Pinpoint the cell where the given text exists, returning its [X, Y] midpoint coordinate. 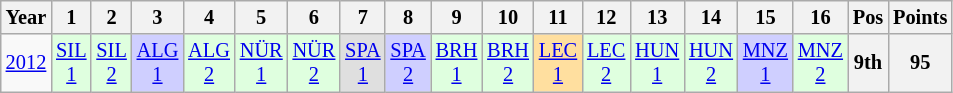
ALG1 [158, 63]
5 [262, 17]
SPA2 [408, 63]
6 [314, 17]
SIL1 [71, 63]
BRH2 [508, 63]
15 [766, 17]
MNZ2 [820, 63]
2012 [26, 63]
ALG2 [209, 63]
LEC2 [606, 63]
NÜR1 [262, 63]
8 [408, 17]
BRH1 [457, 63]
MNZ1 [766, 63]
12 [606, 17]
13 [657, 17]
9th [868, 63]
HUN2 [711, 63]
NÜR2 [314, 63]
4 [209, 17]
Pos [868, 17]
11 [558, 17]
Year [26, 17]
Points [920, 17]
HUN1 [657, 63]
16 [820, 17]
14 [711, 17]
2 [111, 17]
3 [158, 17]
7 [362, 17]
1 [71, 17]
10 [508, 17]
95 [920, 63]
LEC1 [558, 63]
9 [457, 17]
SPA1 [362, 63]
SIL2 [111, 63]
